Scan for the cell matching the given text and deliver its [X, Y] coordinate at center. 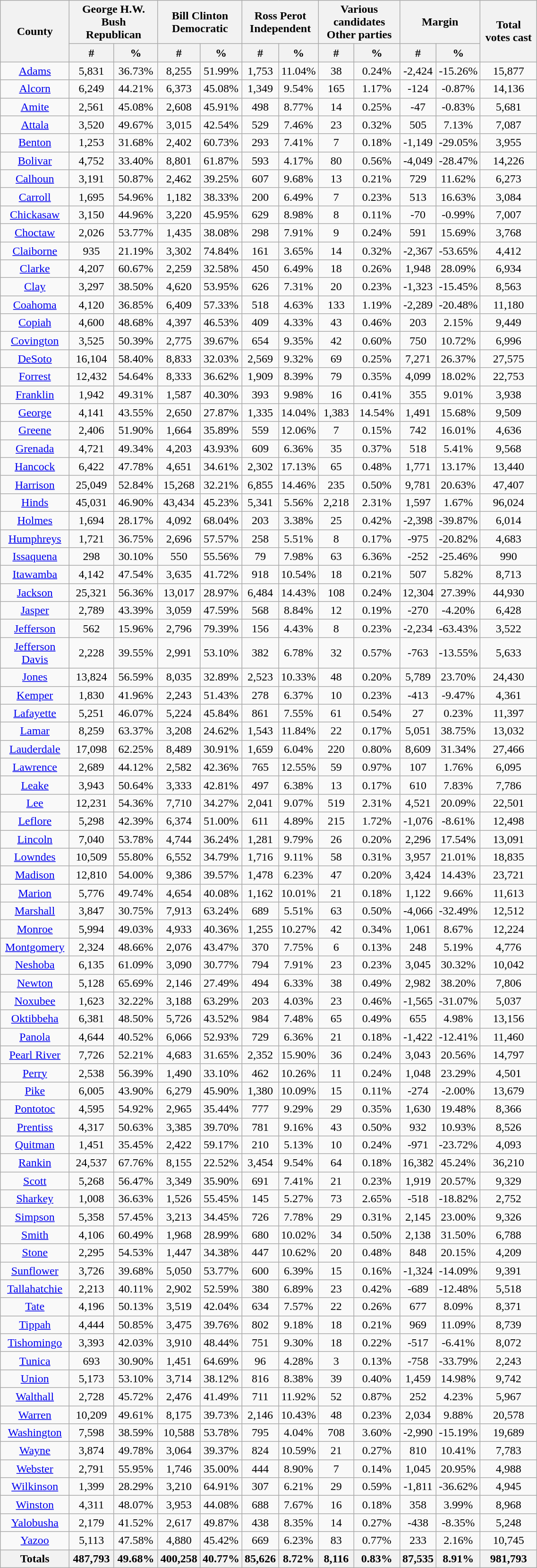
-2,990 [418, 1433]
108 [336, 593]
990 [509, 557]
Tate [35, 1307]
711 [260, 1396]
-2.00% [458, 1091]
824 [260, 1451]
47 [336, 875]
Panola [35, 1037]
22.52% [221, 1163]
Montgomery [35, 947]
58 [336, 857]
161 [260, 251]
3,349 [179, 1181]
7,806 [509, 983]
Clay [35, 287]
62.25% [136, 749]
Franklin [35, 395]
26 [336, 839]
2.16% [458, 1541]
1,349 [260, 89]
4,654 [179, 893]
44.21% [136, 89]
611 [260, 821]
Lowndes [35, 857]
Hancock [35, 466]
550 [179, 557]
Itawamba [35, 575]
54.53% [136, 1253]
42.54% [221, 125]
6,428 [509, 611]
2,296 [418, 839]
2,302 [260, 466]
145 [260, 1199]
8.39% [298, 377]
9,509 [509, 413]
13,091 [509, 839]
32.58% [221, 269]
981,793 [509, 1559]
654 [260, 341]
35.00% [221, 1469]
1,587 [179, 395]
16,104 [92, 359]
48.50% [136, 1019]
11.09% [458, 1325]
777 [260, 1109]
4,721 [92, 448]
Marion [35, 893]
2,259 [179, 269]
4,752 [92, 161]
7,710 [179, 803]
9.11% [298, 857]
0.77% [377, 1541]
-12.48% [458, 1289]
1,182 [179, 197]
252 [418, 1396]
-13.55% [458, 653]
1,623 [92, 1001]
7.75% [298, 947]
30.32% [458, 965]
-1,811 [418, 1487]
626 [260, 287]
36.62% [221, 377]
4,311 [92, 1505]
-4,049 [418, 161]
8,366 [509, 1109]
13,440 [509, 466]
Covington [35, 341]
5.41% [458, 448]
63.29% [221, 1001]
45,031 [92, 502]
49.87% [221, 1523]
3,150 [92, 215]
3,938 [509, 395]
45.95% [221, 215]
31.68% [136, 143]
39 [336, 1378]
848 [418, 1253]
4,142 [92, 575]
1,664 [179, 431]
45.84% [221, 713]
11,397 [509, 713]
24,430 [509, 677]
462 [260, 1073]
9.07% [298, 803]
12.55% [298, 767]
Stone [35, 1253]
6.04% [298, 749]
10.43% [298, 1414]
14.46% [298, 484]
43,434 [179, 502]
6,066 [179, 1037]
4.03% [298, 1001]
8.67% [458, 929]
60.49% [136, 1235]
8,175 [179, 1414]
Leflore [35, 821]
Benton [35, 143]
38.75% [458, 731]
31.34% [458, 749]
50.85% [136, 1325]
9,386 [179, 875]
Lafayette [35, 713]
2,295 [92, 1253]
Greene [35, 431]
6,934 [509, 269]
51.99% [221, 71]
2,617 [179, 1523]
Bill ClintonDemocratic [200, 22]
6,422 [92, 466]
15.96% [136, 629]
450 [260, 269]
669 [260, 1541]
4,501 [509, 1073]
693 [92, 1361]
3,191 [92, 179]
40.08% [221, 893]
-518 [418, 1199]
3,847 [92, 911]
20.57% [458, 1181]
9,326 [509, 1217]
27 [418, 713]
-63.43% [458, 629]
14,226 [509, 161]
4,093 [509, 1145]
Totals [35, 1559]
5,128 [92, 983]
13,017 [179, 593]
15,268 [179, 484]
Oktibbeha [35, 1019]
6,788 [509, 1235]
-28.47% [458, 161]
1,942 [92, 395]
15,877 [509, 71]
2,561 [92, 107]
6,374 [179, 821]
1,659 [260, 749]
12,498 [509, 821]
0.60% [377, 341]
10.02% [298, 1235]
9.79% [298, 839]
27.87% [221, 413]
-2,367 [418, 251]
67.76% [136, 1163]
Perry [35, 1073]
2,991 [179, 653]
51.00% [221, 821]
4.28% [298, 1361]
8,968 [509, 1505]
-70 [418, 215]
8,713 [509, 575]
655 [418, 1019]
5,358 [92, 1217]
4,776 [509, 947]
11.92% [298, 1396]
6.78% [298, 653]
2,145 [418, 1217]
30.91% [221, 749]
-4.20% [458, 611]
Newton [35, 983]
1,630 [418, 1109]
34.61% [221, 466]
4,196 [92, 1307]
57.33% [221, 305]
680 [260, 1235]
35.44% [221, 1109]
34.27% [221, 803]
40.36% [221, 929]
4,444 [92, 1325]
8,801 [179, 161]
25,049 [92, 484]
0.57% [377, 653]
1,721 [92, 538]
7,271 [418, 359]
5,113 [92, 1541]
7.57% [298, 1307]
54.36% [136, 803]
-2,234 [418, 629]
-413 [418, 695]
47,407 [509, 484]
6.89% [298, 1289]
4,600 [92, 323]
9,329 [509, 1181]
1,061 [418, 929]
36.75% [136, 538]
4,880 [179, 1541]
Various candidatesOther parties [359, 22]
3.38% [298, 520]
12,304 [418, 593]
2,076 [179, 947]
30.75% [136, 911]
1,459 [418, 1378]
Winston [35, 1505]
0.16% [377, 1271]
1,045 [418, 1469]
-18.82% [458, 1199]
1,695 [92, 197]
8.09% [458, 1307]
810 [418, 1451]
43.90% [136, 1091]
6,373 [179, 89]
Yalobusha [35, 1523]
2,041 [260, 803]
43.52% [221, 1019]
1,830 [92, 695]
1.76% [458, 767]
3,043 [418, 1055]
Webster [35, 1469]
96 [260, 1361]
10.41% [458, 1451]
1.17% [377, 89]
8,155 [179, 1163]
52.93% [221, 1037]
8.35% [298, 1523]
13,032 [509, 731]
19.48% [458, 1109]
Grenada [35, 448]
4,620 [179, 287]
3,874 [92, 1451]
23,721 [509, 875]
-36.62% [458, 1487]
85,626 [260, 1559]
444 [260, 1469]
9,391 [509, 1271]
38.08% [221, 233]
9.32% [298, 359]
0.80% [377, 749]
49.74% [136, 893]
7,783 [509, 1451]
36.73% [136, 71]
18.02% [458, 377]
4.23% [458, 1396]
1,478 [260, 875]
6.21% [298, 1487]
28.17% [136, 520]
0.37% [377, 448]
8.98% [298, 215]
1,255 [260, 929]
7,913 [179, 911]
307 [260, 1487]
3,424 [418, 875]
1,491 [418, 413]
2.15% [458, 323]
51.43% [221, 695]
10.93% [458, 1127]
932 [418, 1127]
4,744 [179, 839]
133 [336, 305]
64.91% [221, 1487]
56.36% [136, 593]
8.77% [298, 107]
3,955 [509, 143]
39.25% [221, 179]
2,538 [92, 1073]
10.33% [298, 677]
8,526 [509, 1127]
3.99% [458, 1505]
5,050 [179, 1271]
45.24% [458, 1163]
370 [260, 947]
30.90% [136, 1361]
31.65% [221, 1055]
8.91% [458, 1559]
32.21% [221, 484]
2,462 [179, 179]
Tippah [35, 1325]
9,568 [509, 448]
1,281 [260, 839]
438 [260, 1523]
64 [336, 1163]
48.07% [136, 1505]
9.68% [298, 179]
34 [336, 1235]
Prentiss [35, 1127]
30.10% [136, 557]
3,045 [418, 965]
38.50% [136, 287]
Jones [35, 677]
4,521 [418, 803]
Lauderdale [35, 749]
12,810 [92, 875]
65.69% [136, 983]
44.96% [136, 215]
1,048 [418, 1073]
8,333 [179, 377]
-15.26% [458, 71]
3,302 [179, 251]
1,335 [260, 413]
79.39% [221, 629]
46.53% [221, 323]
7.13% [458, 125]
5,726 [179, 1019]
220 [336, 749]
1,447 [179, 1253]
607 [260, 179]
5,681 [509, 107]
4,988 [509, 1469]
Choctaw [35, 233]
-29.05% [458, 143]
4,412 [509, 251]
9.98% [298, 395]
36.85% [136, 305]
49.68% [136, 1559]
677 [418, 1307]
-1,422 [418, 1037]
Warren [35, 1414]
278 [260, 695]
54.92% [136, 1109]
32.03% [221, 359]
21.19% [136, 251]
3,525 [92, 341]
409 [260, 323]
4,207 [92, 269]
2,422 [179, 1145]
44.08% [221, 1505]
-763 [418, 653]
49.78% [136, 1451]
519 [336, 803]
7.48% [298, 1019]
9.29% [298, 1109]
16.01% [458, 431]
57.45% [136, 1217]
-1,149 [418, 143]
-23.72% [458, 1145]
-1,323 [418, 287]
13,156 [509, 1019]
9,781 [418, 484]
55.95% [136, 1469]
9.35% [298, 341]
61.09% [136, 965]
68.04% [221, 520]
4,317 [92, 1127]
-47 [418, 107]
6.39% [298, 1271]
3,957 [418, 857]
52.84% [136, 484]
Madison [35, 875]
355 [418, 395]
8,259 [92, 731]
562 [92, 629]
80 [336, 161]
765 [260, 767]
1,490 [179, 1073]
-0.87% [458, 89]
39.70% [221, 1127]
9.16% [298, 1127]
6,855 [260, 484]
2,523 [260, 677]
Forrest [35, 377]
5,789 [418, 677]
2,352 [260, 1055]
41.49% [221, 1396]
6,273 [509, 179]
2,034 [418, 1414]
-438 [418, 1523]
45.23% [221, 502]
10,209 [92, 1414]
0.14% [377, 1469]
568 [260, 611]
-25.46% [458, 557]
Sunflower [35, 1271]
10.26% [298, 1073]
3 [336, 1361]
629 [260, 215]
2,982 [418, 983]
42.04% [221, 1307]
Jasper [35, 611]
Holmes [35, 520]
-33.79% [458, 1361]
Jackson [35, 593]
1,380 [260, 1091]
23.70% [458, 677]
593 [260, 161]
55.80% [136, 857]
Marshall [35, 911]
1,543 [260, 731]
610 [418, 785]
2,406 [92, 431]
5.13% [298, 1145]
5,994 [92, 929]
56.39% [136, 1073]
Scott [35, 1181]
2,965 [179, 1109]
Issaquena [35, 557]
Simpson [35, 1217]
4,644 [92, 1037]
43.55% [136, 413]
4.04% [298, 1433]
3,726 [92, 1271]
3,297 [92, 287]
52.59% [221, 1289]
-20.48% [458, 305]
5,518 [509, 1289]
50.63% [136, 1127]
Total votes cast [509, 31]
2,324 [92, 947]
8,739 [509, 1325]
-9.47% [458, 695]
28.97% [221, 593]
400,258 [179, 1559]
7,786 [509, 785]
-971 [418, 1145]
Lincoln [35, 839]
5,251 [92, 713]
8,072 [509, 1343]
20,578 [509, 1414]
11 [336, 1073]
Quitman [35, 1145]
Humphreys [35, 538]
2,902 [179, 1289]
12 [336, 611]
11.62% [458, 179]
57.57% [221, 538]
1,694 [92, 520]
96,024 [509, 502]
7.78% [298, 1217]
-12.41% [458, 1037]
5,173 [92, 1378]
George H.W. BushRepublican [114, 22]
45.91% [221, 107]
2,789 [92, 611]
50.39% [136, 341]
38.12% [221, 1378]
42.39% [136, 821]
20.95% [458, 1469]
43.47% [221, 947]
8,563 [509, 287]
3,943 [92, 785]
5,967 [509, 1396]
2,696 [179, 538]
10.54% [298, 575]
59.17% [221, 1145]
22,501 [509, 803]
794 [260, 965]
11.04% [298, 71]
1,909 [260, 377]
-689 [418, 1289]
4,141 [92, 413]
38.20% [458, 983]
Lawrence [35, 767]
7,726 [92, 1055]
1,008 [92, 1199]
529 [260, 125]
10.01% [298, 893]
56.47% [136, 1181]
3,385 [179, 1127]
12,512 [509, 911]
39.57% [221, 875]
-20.82% [458, 538]
3,910 [179, 1343]
50.13% [136, 1307]
28.29% [136, 1487]
23.29% [458, 1073]
39.68% [136, 1271]
George [35, 413]
45.72% [136, 1396]
County [35, 31]
20.56% [458, 1055]
48.68% [136, 323]
3,393 [92, 1343]
35.89% [221, 431]
14.04% [298, 413]
33.40% [136, 161]
248 [418, 947]
61 [336, 713]
6,249 [92, 89]
2,026 [92, 233]
10,588 [179, 1433]
5,298 [92, 821]
17,098 [92, 749]
7,598 [92, 1433]
4,361 [509, 695]
507 [418, 575]
32.22% [136, 1001]
6,381 [92, 1019]
3,520 [92, 125]
21.01% [458, 857]
Clarke [35, 269]
Chickasaw [35, 215]
7,087 [509, 125]
1,746 [179, 1469]
393 [260, 395]
3,210 [179, 1487]
-2,398 [418, 520]
6,484 [260, 593]
1,253 [92, 143]
32 [336, 653]
1,399 [92, 1487]
Yazoo [35, 1541]
Rankin [35, 1163]
6,552 [179, 857]
20.63% [458, 484]
1,771 [418, 466]
Walthall [35, 1396]
28.09% [458, 269]
9 [336, 233]
497 [260, 785]
0.19% [377, 611]
Pontotoc [35, 1109]
Bolivar [35, 161]
4,099 [418, 377]
0.83% [377, 1559]
1.67% [458, 502]
42.81% [221, 785]
0.97% [377, 767]
6 [336, 947]
10.09% [298, 1091]
918 [260, 575]
5,037 [509, 1001]
10.72% [458, 341]
2,791 [92, 1469]
Noxubee [35, 1001]
4,651 [179, 466]
13,679 [509, 1091]
47.54% [136, 575]
64.69% [221, 1361]
41.72% [221, 575]
6,005 [92, 1091]
1,162 [260, 893]
25 [336, 520]
7.46% [298, 125]
3,084 [509, 197]
1,716 [260, 857]
26.37% [458, 359]
15.90% [298, 1055]
Jefferson [35, 629]
3,953 [179, 1505]
44.12% [136, 767]
8,116 [336, 1559]
38.59% [136, 1433]
1,122 [418, 893]
-8.61% [458, 821]
45.90% [221, 1091]
48.44% [221, 1343]
12,231 [92, 803]
2,796 [179, 629]
40.30% [221, 395]
293 [260, 143]
6.37% [298, 695]
7.55% [298, 713]
5,831 [92, 71]
43.39% [136, 611]
2,213 [92, 1289]
11.84% [298, 731]
-2,289 [418, 305]
634 [260, 1307]
Pearl River [35, 1055]
4.43% [298, 629]
Ross PerotIndependent [280, 22]
39.55% [136, 653]
1,753 [260, 71]
63.37% [136, 731]
498 [260, 107]
34.45% [221, 1217]
43.93% [221, 448]
-1,324 [418, 1271]
2,608 [179, 107]
10.62% [298, 1253]
3,475 [179, 1325]
Tallahatchie [35, 1289]
2,402 [179, 143]
0.40% [377, 1378]
Calhoun [35, 179]
4,203 [179, 448]
11,180 [509, 305]
22,753 [509, 377]
Neshoba [35, 965]
1,919 [418, 1181]
-53.65% [458, 251]
4.89% [298, 821]
600 [260, 1271]
2,752 [509, 1199]
3.60% [377, 1433]
74.84% [221, 251]
6,996 [509, 341]
5,051 [418, 731]
2,476 [179, 1396]
3,220 [179, 215]
2,582 [179, 767]
8.90% [298, 1469]
2,179 [92, 1523]
9.18% [298, 1325]
3,090 [179, 965]
3,522 [509, 629]
726 [260, 1217]
-124 [418, 89]
56.59% [136, 677]
14.98% [458, 1378]
8.38% [298, 1378]
63.24% [221, 911]
41.52% [136, 1523]
935 [92, 251]
35.90% [221, 1181]
-758 [418, 1361]
6,095 [509, 767]
12.06% [298, 431]
83 [336, 1541]
Carroll [35, 197]
559 [260, 431]
49.67% [136, 125]
802 [260, 1325]
51.90% [136, 431]
4,120 [92, 305]
69 [336, 359]
Monroe [35, 929]
8,371 [509, 1307]
4,092 [179, 520]
4,397 [179, 323]
5,268 [92, 1181]
0.59% [377, 1487]
4.17% [298, 161]
23.00% [458, 1217]
2,138 [418, 1235]
11,460 [509, 1037]
49.61% [136, 1414]
4,933 [179, 929]
3,635 [179, 575]
689 [260, 911]
816 [260, 1378]
6.38% [298, 785]
7.31% [298, 287]
Adams [35, 71]
Wilkinson [35, 1487]
742 [418, 431]
-270 [418, 611]
200 [260, 197]
9.01% [458, 395]
27,575 [509, 359]
3,188 [179, 1001]
691 [260, 1181]
233 [418, 1541]
0.15% [377, 431]
33.10% [221, 1073]
8.72% [298, 1559]
-4,066 [418, 911]
210 [260, 1145]
9,449 [509, 323]
750 [418, 341]
-14.09% [458, 1271]
688 [260, 1505]
36,210 [509, 1163]
-975 [418, 538]
2.65% [377, 1199]
39.73% [221, 1414]
16.63% [458, 197]
49.31% [136, 395]
380 [260, 1289]
60.67% [136, 269]
10.27% [298, 929]
591 [418, 233]
6.33% [298, 983]
DeSoto [35, 359]
36.24% [221, 839]
Smith [35, 1235]
Kemper [35, 695]
5,633 [509, 653]
7.98% [298, 557]
-517 [418, 1343]
5,248 [509, 1523]
5.27% [298, 1199]
32.89% [221, 677]
7.83% [458, 785]
8,255 [179, 71]
10,042 [509, 965]
5.82% [458, 575]
10,745 [509, 1541]
-15.19% [458, 1433]
55.56% [221, 557]
4,106 [92, 1235]
-1,565 [418, 1001]
18,835 [509, 857]
2,228 [92, 653]
-39.87% [458, 520]
3,519 [179, 1307]
5.19% [458, 947]
5,341 [260, 502]
235 [336, 484]
3,454 [260, 1163]
3,714 [179, 1378]
53.95% [221, 287]
494 [260, 983]
24,537 [92, 1163]
781 [260, 1127]
Tishomingo [35, 1343]
Jefferson Davis [35, 653]
52.21% [136, 1055]
40.11% [136, 1289]
-6.41% [458, 1343]
8.84% [298, 611]
6,279 [179, 1091]
Claiborne [35, 251]
3,059 [179, 611]
19,689 [509, 1433]
34.38% [221, 1253]
Pike [35, 1091]
13,824 [92, 677]
14,136 [509, 89]
59 [336, 767]
46.07% [136, 713]
2,218 [336, 502]
-0.99% [458, 215]
13.17% [458, 466]
8,489 [179, 749]
7.67% [298, 1505]
1,526 [179, 1199]
984 [260, 1019]
-8.35% [458, 1523]
Attala [35, 125]
30.77% [221, 965]
7,040 [92, 839]
505 [418, 125]
3.65% [298, 251]
3,768 [509, 233]
52 [336, 1396]
708 [336, 1433]
-32.49% [458, 911]
0.56% [377, 161]
15.69% [458, 233]
2,569 [260, 359]
4.63% [298, 305]
8,035 [179, 677]
39.37% [221, 1451]
Union [35, 1378]
5,224 [179, 713]
6,014 [509, 520]
107 [418, 767]
1,597 [418, 502]
54.64% [136, 377]
27.49% [221, 983]
60.73% [221, 143]
47.58% [136, 1541]
9.88% [458, 1414]
34.79% [221, 857]
38.33% [221, 197]
12,224 [509, 929]
Margin [440, 22]
8,609 [418, 749]
358 [418, 1505]
25,321 [92, 593]
0.87% [377, 1396]
156 [260, 629]
15.68% [458, 413]
1,383 [336, 413]
14,797 [509, 1055]
258 [260, 538]
9,742 [509, 1378]
24.62% [221, 731]
487,793 [92, 1559]
39.67% [221, 341]
35 [336, 448]
4,636 [509, 431]
54.96% [136, 197]
Washington [35, 1433]
10.59% [298, 1451]
7,007 [509, 215]
42.03% [136, 1343]
3,333 [179, 785]
31.50% [458, 1235]
1.19% [377, 305]
2,650 [179, 413]
36.63% [136, 1199]
-1,076 [418, 821]
0.54% [377, 713]
20.15% [458, 1253]
1.72% [377, 821]
-0.83% [458, 107]
Tunica [35, 1361]
46.90% [136, 502]
49.34% [136, 448]
40.52% [136, 1037]
50.87% [136, 179]
35.45% [136, 1145]
9.30% [298, 1343]
54.00% [136, 875]
4.98% [458, 1019]
61.87% [221, 161]
2,689 [92, 767]
4,945 [509, 1487]
41.96% [136, 695]
55.45% [221, 1199]
Wayne [35, 1451]
2,728 [92, 1396]
Alcorn [35, 89]
49.03% [136, 929]
447 [260, 1253]
50.64% [136, 785]
20.09% [458, 803]
11,613 [509, 893]
17.13% [298, 466]
17.54% [458, 839]
Leake [35, 785]
Harrison [35, 484]
3,213 [179, 1217]
48.66% [136, 947]
3,208 [179, 731]
42.36% [221, 767]
-2,424 [418, 71]
0.22% [377, 1343]
861 [260, 713]
44,930 [509, 593]
1,968 [179, 1235]
5,776 [92, 893]
6,409 [179, 305]
58.40% [136, 359]
Copiah [35, 323]
39.76% [221, 1325]
4,595 [92, 1109]
Sharkey [35, 1199]
12,432 [92, 377]
40.77% [221, 1559]
-15.45% [458, 287]
382 [260, 653]
6,135 [92, 965]
10,509 [92, 857]
45.42% [221, 1541]
3,015 [179, 125]
27.39% [458, 593]
0.41% [377, 395]
-274 [418, 1091]
28.99% [221, 1235]
87,535 [418, 1559]
47.78% [136, 466]
9.66% [458, 893]
36 [336, 1055]
4,209 [509, 1253]
47.59% [221, 611]
751 [260, 1343]
1,435 [179, 233]
3,064 [179, 1451]
16,382 [418, 1163]
Lamar [35, 731]
513 [418, 197]
969 [418, 1325]
Coahoma [35, 305]
8,833 [179, 359]
Amite [35, 107]
73 [336, 1199]
Lee [35, 803]
2,775 [179, 341]
14.54% [377, 413]
Hinds [35, 502]
-31.07% [458, 1001]
215 [336, 821]
5.56% [298, 502]
609 [260, 448]
795 [260, 1433]
-252 [418, 557]
1,948 [418, 269]
4.33% [298, 323]
27,466 [509, 749]
165 [336, 89]
0.34% [377, 929]
